Return (X, Y) of the center of cell containing provided text 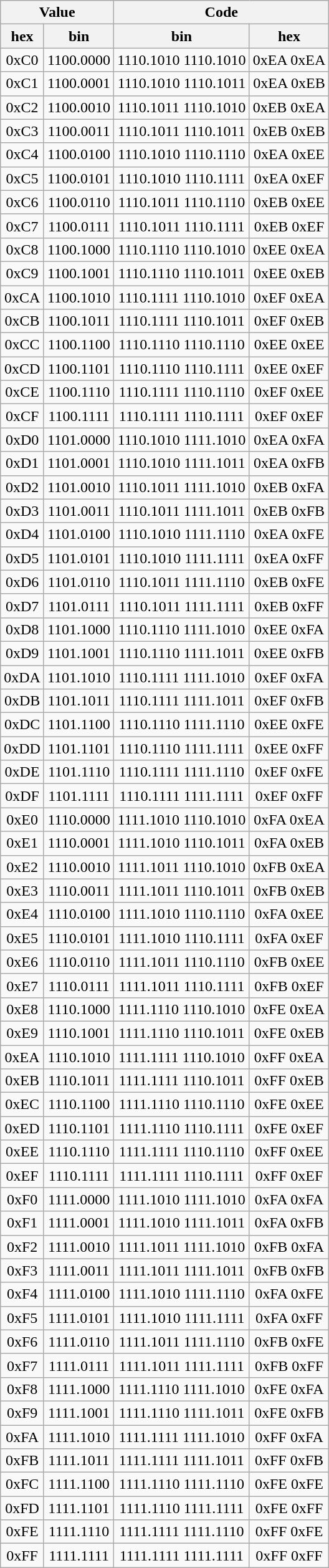
1100.0000 (79, 60)
1100.0011 (79, 131)
1100.0010 (79, 107)
0xEE 0xEF (289, 369)
1111.0111 (79, 1365)
1110.1111 1110.1110 (182, 392)
0xDA (22, 677)
1101.1111 (79, 796)
1110.1100 (79, 1105)
1111.1111 1111.1110 (182, 1532)
1110.1110 (79, 1152)
0xFA 0xEA (289, 820)
0xEB 0xFB (289, 511)
1101.1110 (79, 772)
1101.0101 (79, 558)
1110.0110 (79, 962)
1110.1111 1111.1010 (182, 677)
0xEF 0xFA (289, 677)
0xFB 0xFA (289, 1247)
1111.1110 1110.1110 (182, 1105)
1111.1111 1110.1010 (182, 1057)
1111.0101 (79, 1318)
1111.1011 1111.1110 (182, 1342)
0xEB 0xFE (289, 582)
1111.1111 1111.1010 (182, 1436)
1111.1111 1110.1011 (182, 1081)
0xD2 (22, 487)
0xFB (22, 1461)
0xF9 (22, 1413)
1110.1110 1110.1110 (182, 345)
Value (57, 12)
1111.1011 1111.1010 (182, 1247)
1110.0001 (79, 843)
0xFD (22, 1508)
0xD1 (22, 463)
1111.1111 1110.1111 (182, 1176)
1110.1110 1110.1011 (182, 273)
0xD3 (22, 511)
1110.1110 1111.1011 (182, 653)
0xFA 0xEF (289, 938)
1110.1011 1110.1010 (182, 107)
0xFB 0xEE (289, 962)
1110.1011 1111.1111 (182, 606)
1110.1010 1111.1111 (182, 558)
1110.1010 1110.1010 (182, 60)
0xED (22, 1128)
1101.0100 (79, 535)
1110.1010 (79, 1057)
1100.1010 (79, 298)
1110.0000 (79, 820)
0xFA 0xEB (289, 843)
1111.1011 1110.1110 (182, 962)
1101.0001 (79, 463)
0xEA 0xEF (289, 178)
0xFF 0xFF (289, 1556)
1110.1111 1111.1110 (182, 772)
0xE8 (22, 1009)
0xEA 0xFB (289, 463)
1111.1110 1110.1010 (182, 1009)
0xEE (22, 1152)
0xEF 0xFE (289, 772)
0xE4 (22, 914)
0xFB 0xEA (289, 867)
1111.0000 (79, 1199)
1111.1110 1111.1110 (182, 1484)
1110.1011 1111.1010 (182, 487)
1100.1100 (79, 345)
0xF0 (22, 1199)
0xFE 0xEE (289, 1105)
1111.1011 (79, 1461)
0xC4 (22, 155)
1100.1000 (79, 249)
1101.1010 (79, 677)
0xD0 (22, 440)
1110.1111 1110.1010 (182, 298)
0xEB (22, 1081)
0xD7 (22, 606)
0xCF (22, 416)
0xF6 (22, 1342)
0xCB (22, 321)
0xC5 (22, 178)
0xFF 0xFB (289, 1461)
0xD5 (22, 558)
1110.1110 1110.1010 (182, 249)
1111.1011 1110.1111 (182, 985)
1111.1011 1110.1011 (182, 891)
1111.1000 (79, 1389)
0xFF 0xEB (289, 1081)
1110.1111 (79, 1176)
1111.1010 1111.1111 (182, 1318)
1101.0110 (79, 582)
0xEE 0xFE (289, 725)
0xEE 0xFB (289, 653)
0xFF 0xEA (289, 1057)
1101.0111 (79, 606)
0xFB 0xFE (289, 1342)
1110.0101 (79, 938)
0xE5 (22, 938)
1110.1010 1110.1110 (182, 155)
1101.1001 (79, 653)
0xEA 0xEB (289, 84)
1111.0001 (79, 1223)
1111.1110 1110.1011 (182, 1033)
0xC2 (22, 107)
0xCA (22, 298)
0xF8 (22, 1389)
1111.1010 (79, 1436)
0xFC (22, 1484)
1100.0001 (79, 84)
0xEB 0xEE (289, 202)
0xD8 (22, 629)
1110.1010 1111.1010 (182, 440)
1111.1010 1110.1110 (182, 914)
0xFB 0xEF (289, 985)
0xE9 (22, 1033)
1110.1110 1111.1010 (182, 629)
0xDC (22, 725)
0xF2 (22, 1247)
0xFA (22, 1436)
0xE1 (22, 843)
0xEF 0xFF (289, 796)
1101.1011 (79, 701)
1100.1101 (79, 369)
0xF3 (22, 1270)
0xFF 0xFE (289, 1532)
1111.1010 1110.1011 (182, 843)
1111.0110 (79, 1342)
0xEA 0xFE (289, 535)
1111.1011 1110.1010 (182, 867)
1100.1110 (79, 392)
1111.1001 (79, 1413)
0xF5 (22, 1318)
0xEB 0xFF (289, 606)
1111.1010 1110.1010 (182, 820)
1110.1111 1111.1111 (182, 796)
1100.1001 (79, 273)
0xFB 0xFB (289, 1270)
1110.1010 1111.1110 (182, 535)
1110.1110 1111.1111 (182, 748)
1110.1011 1110.1111 (182, 226)
0xE6 (22, 962)
0xC9 (22, 273)
0xEC (22, 1105)
1111.1111 1111.1011 (182, 1461)
1100.0100 (79, 155)
0xEA 0xEA (289, 60)
0xFA 0xFF (289, 1318)
1110.1010 1111.1011 (182, 463)
0xFA 0xFE (289, 1294)
1101.1100 (79, 725)
1111.0011 (79, 1270)
1111.1111 1111.1111 (182, 1556)
0xE3 (22, 891)
1110.1010 1110.1011 (182, 84)
1111.1010 1111.1011 (182, 1223)
1110.1111 1110.1111 (182, 416)
0xDD (22, 748)
0xFE 0xFA (289, 1389)
1110.0111 (79, 985)
1110.0010 (79, 867)
0xFE 0xEA (289, 1009)
1111.1010 1111.1010 (182, 1199)
0xFB 0xFF (289, 1365)
0xCD (22, 369)
0xFF 0xEE (289, 1152)
0xFF (22, 1556)
1111.1110 1111.1010 (182, 1389)
1110.1101 (79, 1128)
1100.0111 (79, 226)
1110.1111 1111.1011 (182, 701)
0xF4 (22, 1294)
1110.1011 1110.1011 (182, 131)
0xF7 (22, 1365)
0xFF 0xFA (289, 1436)
0xFA 0xFA (289, 1199)
0xCC (22, 345)
0xFB 0xEB (289, 891)
0xEF (22, 1176)
0xFE 0xEF (289, 1128)
0xD6 (22, 582)
0xEB 0xEA (289, 107)
0xFE 0xEB (289, 1033)
0xF1 (22, 1223)
Code (222, 12)
0xEB 0xEB (289, 131)
0xC6 (22, 202)
0xEE 0xFF (289, 748)
0xFF 0xEF (289, 1176)
1110.0100 (79, 914)
0xFE 0xFE (289, 1484)
1110.0011 (79, 891)
0xC0 (22, 60)
0xDE (22, 772)
1111.1111 (79, 1556)
0xC7 (22, 226)
1101.0011 (79, 511)
0xEA (22, 1057)
0xEB 0xFA (289, 487)
1110.1011 1111.1110 (182, 582)
1111.1011 1111.1111 (182, 1365)
0xFA 0xFB (289, 1223)
0xDF (22, 796)
0xD9 (22, 653)
1110.1011 (79, 1081)
1110.1110 1110.1111 (182, 369)
0xC1 (22, 84)
1100.0101 (79, 178)
1110.1010 1110.1111 (182, 178)
1111.1110 (79, 1532)
1101.1101 (79, 748)
0xEF 0xFB (289, 701)
0xE0 (22, 820)
0xEA 0xFF (289, 558)
1110.1110 1111.1110 (182, 725)
1100.0110 (79, 202)
0xE7 (22, 985)
1100.1111 (79, 416)
1111.1010 1111.1110 (182, 1294)
0xC3 (22, 131)
0xDB (22, 701)
0xEE 0xEB (289, 273)
1111.1101 (79, 1508)
0xFE 0xFF (289, 1508)
0xCE (22, 392)
0xEF 0xEF (289, 416)
1110.1111 1110.1011 (182, 321)
1111.0100 (79, 1294)
0xEF 0xEE (289, 392)
1110.1001 (79, 1033)
0xEE 0xFA (289, 629)
0xEE 0xEA (289, 249)
1101.1000 (79, 629)
0xE2 (22, 867)
1111.1110 1111.1011 (182, 1413)
1110.1011 1110.1110 (182, 202)
1100.1011 (79, 321)
0xFE 0xFB (289, 1413)
1110.1000 (79, 1009)
1111.1111 1110.1110 (182, 1152)
0xEA 0xEE (289, 155)
0xEF 0xEB (289, 321)
1111.1110 1110.1111 (182, 1128)
0xC8 (22, 249)
0xFE (22, 1532)
0xEE 0xEE (289, 345)
0xEA 0xFA (289, 440)
1111.1011 1111.1011 (182, 1270)
1101.0000 (79, 440)
1101.0010 (79, 487)
1111.1100 (79, 1484)
1111.1010 1110.1111 (182, 938)
1110.1011 1111.1011 (182, 511)
0xEB 0xEF (289, 226)
0xFA 0xEE (289, 914)
1111.1110 1111.1111 (182, 1508)
0xEF 0xEA (289, 298)
1111.0010 (79, 1247)
0xD4 (22, 535)
